For the text-containing cell, return its midpoint in (x, y) coordinate format. 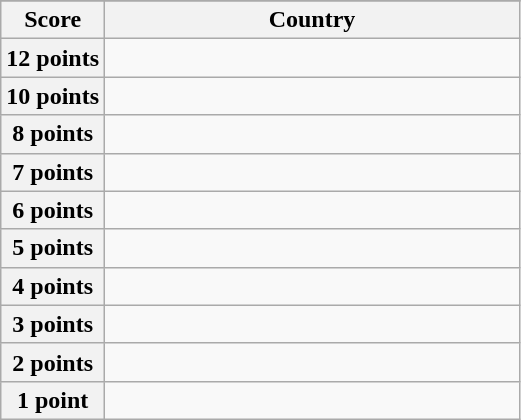
1 point (53, 400)
2 points (53, 362)
10 points (53, 96)
12 points (53, 58)
4 points (53, 286)
Score (53, 20)
3 points (53, 324)
6 points (53, 210)
Country (312, 20)
7 points (53, 172)
5 points (53, 248)
8 points (53, 134)
